Provide the (X, Y) coordinate of the cell's center where the given text is located.  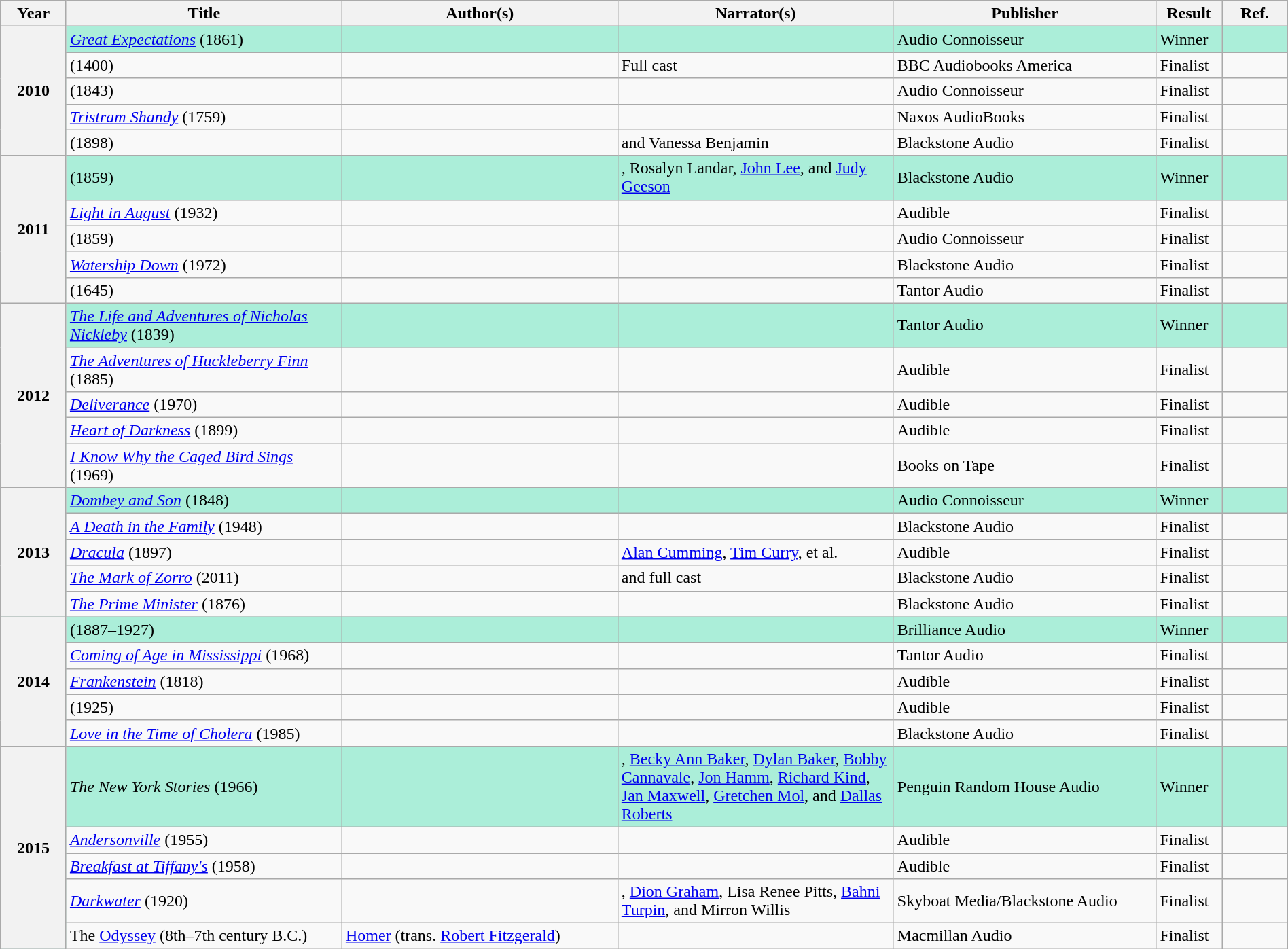
Darkwater (1920) (204, 901)
The Mark of Zorro (2011) (204, 578)
Title (204, 14)
BBC Audiobooks America (1024, 65)
Homer (trans. Robert Fitzgerald) (480, 936)
Frankenstein (1818) (204, 681)
Heart of Darkness (1899) (204, 431)
Macmillan Audio (1024, 936)
Naxos AudioBooks (1024, 117)
Light in August (1932) (204, 213)
, Rosalyn Landar, John Lee, and Judy Geeson (755, 178)
Love in the Time of Cholera (1985) (204, 733)
, Dion Graham, Lisa Renee Pitts, Bahni Turpin, and Mirron Willis (755, 901)
2011 (34, 230)
Narrator(s) (755, 14)
2013 (34, 552)
The Prime Minister (1876) (204, 604)
(1898) (204, 143)
Alan Cumming, Tim Curry, et al. (755, 552)
I Know Why the Caged Bird Sings (1969) (204, 466)
Tristram Shandy (1759) (204, 117)
The New York Stories (1966) (204, 787)
Ref. (1255, 14)
Coming of Age in Mississippi (1968) (204, 656)
and full cast (755, 578)
Books on Tape (1024, 466)
Deliverance (1970) (204, 405)
Andersonville (1955) (204, 840)
2014 (34, 681)
(1887–1927) (204, 630)
2012 (34, 395)
The Adventures of Huckleberry Finn (1885) (204, 370)
, Becky Ann Baker, Dylan Baker, Bobby Cannavale, Jon Hamm, Richard Kind, Jan Maxwell, Gretchen Mol, and Dallas Roberts (755, 787)
Full cast (755, 65)
Skyboat Media/Blackstone Audio (1024, 901)
Breakfast at Tiffany's (1958) (204, 866)
Penguin Random House Audio (1024, 787)
The Life and Adventures of Nicholas Nickleby (1839) (204, 325)
Brilliance Audio (1024, 630)
(1400) (204, 65)
Great Expectations (1861) (204, 39)
Dombey and Son (1848) (204, 501)
Dracula (1897) (204, 552)
(1843) (204, 91)
Publisher (1024, 14)
Author(s) (480, 14)
Watership Down (1972) (204, 264)
Year (34, 14)
(1645) (204, 290)
Result (1189, 14)
A Death in the Family (1948) (204, 526)
2010 (34, 91)
The Odyssey (8th–7th century B.C.) (204, 936)
(1925) (204, 707)
2015 (34, 847)
and Vanessa Benjamin (755, 143)
